Return the (X, Y) coordinate for the center point of the cell that contains the specified text.  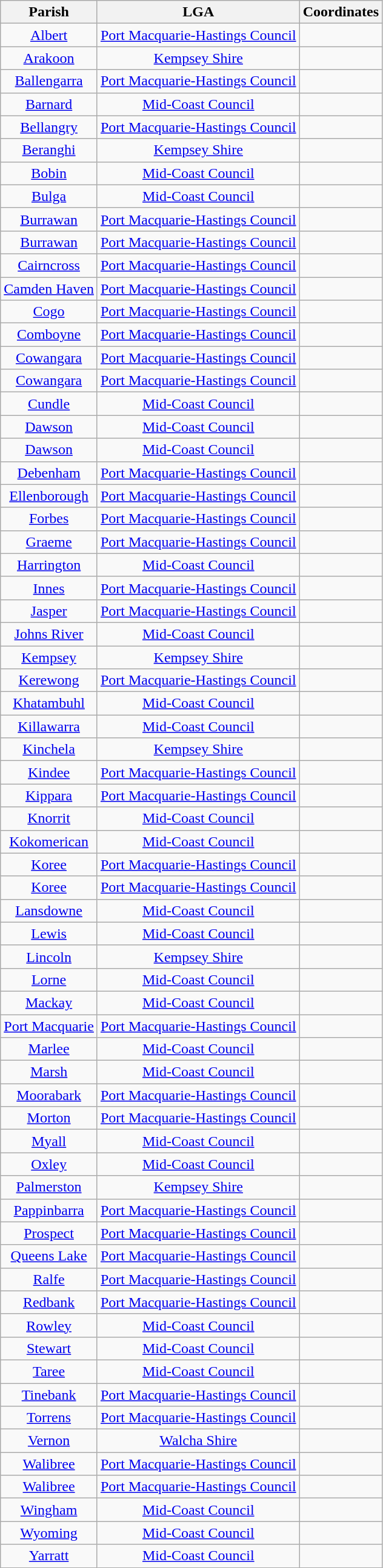
Harrington (49, 565)
Vernon (49, 1441)
Pappinbarra (49, 1210)
Lewis (49, 934)
Port Macquarie (49, 1026)
Barnard (49, 104)
Kippara (49, 796)
Killawarra (49, 726)
Johns River (49, 634)
Cogo (49, 312)
Graeme (49, 542)
Moorabark (49, 1095)
Forbes (49, 519)
Khatambuhl (49, 703)
Torrens (49, 1418)
Kokomerican (49, 842)
Walcha Shire (198, 1441)
Wyoming (49, 1533)
Mackay (49, 1003)
Parish (49, 12)
Innes (49, 588)
Bobin (49, 173)
Marlee (49, 1049)
Kinchela (49, 749)
Debenham (49, 473)
Marsh (49, 1072)
Tinebank (49, 1394)
Oxley (49, 1164)
Ellenborough (49, 496)
Comboyne (49, 335)
Albert (49, 35)
Camden Haven (49, 289)
Beranghi (49, 150)
Palmerston (49, 1187)
Morton (49, 1118)
Yarratt (49, 1556)
Cundle (49, 404)
Lansdowne (49, 911)
Arakoon (49, 58)
Kindee (49, 772)
Queens Lake (49, 1256)
Bulga (49, 196)
Lorne (49, 980)
Wingham (49, 1510)
Prospect (49, 1233)
Redbank (49, 1302)
Rowley (49, 1325)
LGA (198, 12)
Lincoln (49, 957)
Bellangry (49, 127)
Jasper (49, 611)
Ballengarra (49, 81)
Stewart (49, 1348)
Cairncross (49, 265)
Coordinates (341, 12)
Kempsey (49, 657)
Myall (49, 1141)
Knorrit (49, 819)
Ralfe (49, 1279)
Taree (49, 1371)
Kerewong (49, 680)
